Pinpoint the cell where the given text exists, returning its (x, y) midpoint coordinate. 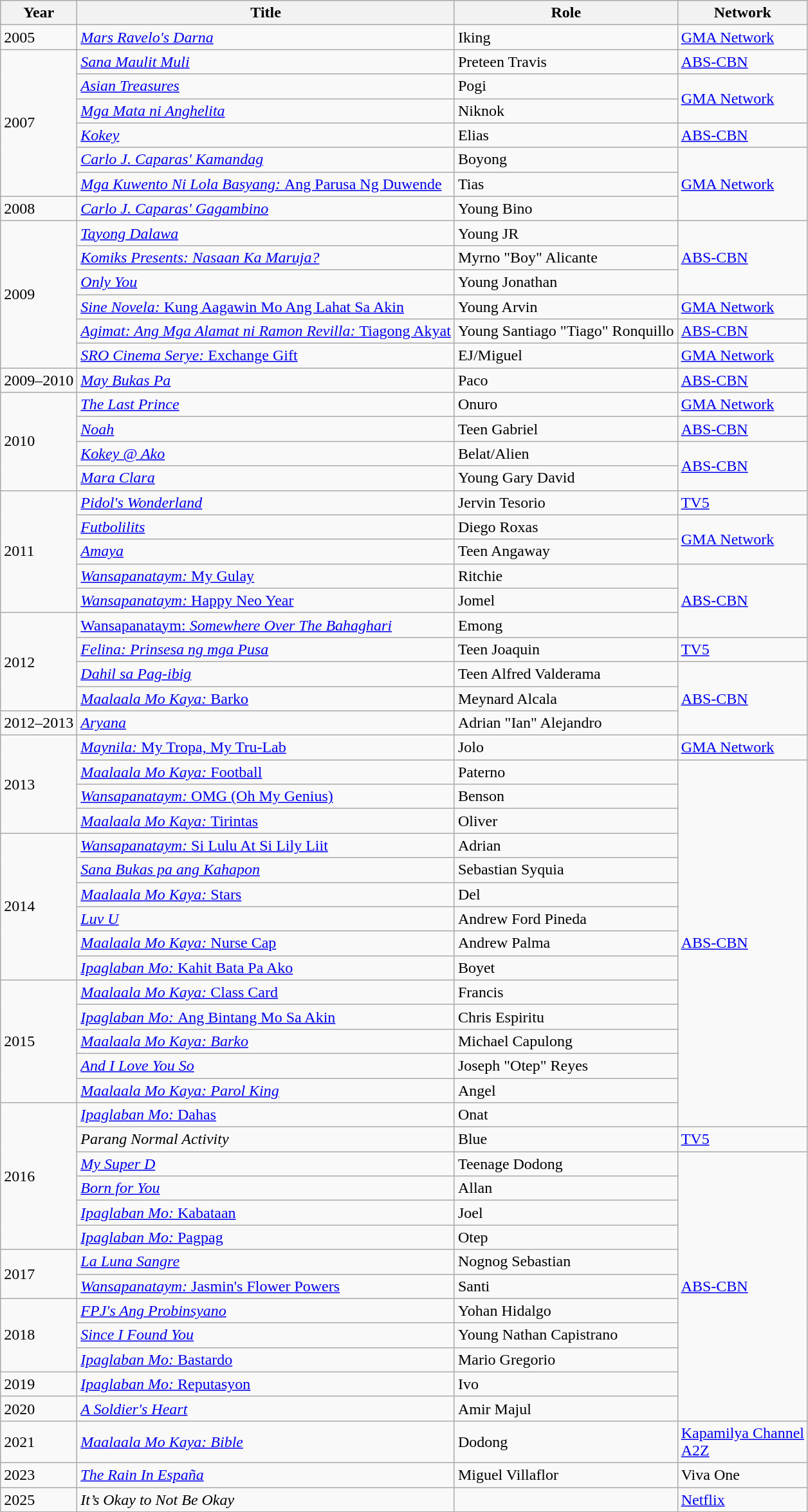
Preteen Travis (566, 62)
Kokey @ Ako (266, 454)
Agimat: Ang Mga Alamat ni Ramon Revilla: Tiagong Akyat (266, 331)
The Rain In España (266, 1475)
Francis (566, 992)
Oliver (566, 821)
Year (39, 13)
Teen Gabriel (566, 429)
Carlo J. Caparas' Kamandag (266, 160)
Pogi (566, 86)
Joel (566, 1213)
2020 (39, 1408)
Adrian (566, 845)
Paco (566, 380)
Network (742, 13)
2005 (39, 37)
Maalaala Mo Kaya: Nurse Cap (266, 943)
Amaya (266, 551)
Emong (566, 625)
My Super D (266, 1164)
Ipaglaban Mo: Kahit Bata Pa Ako (266, 968)
Michael Capulong (566, 1041)
2011 (39, 551)
Myrno "Boy" Alicante (566, 257)
Boyet (566, 968)
2015 (39, 1041)
Wansapanataym: My Gulay (266, 576)
Santi (566, 1286)
Maalaala Mo Kaya: Tirintas (266, 821)
It’s Okay to Not Be Okay (266, 1500)
2008 (39, 208)
2012 (39, 661)
Paterno (566, 772)
Jolo (566, 748)
Luv U (266, 919)
Diego Roxas (566, 527)
La Luna Sangre (266, 1262)
Andrew Palma (566, 943)
Title (266, 13)
Felina: Prinsesa ng mga Pusa (266, 649)
Adrian "Ian" Alejandro (566, 723)
Mara Clara (266, 478)
2010 (39, 441)
Futbolilits (266, 527)
A Soldier's Heart (266, 1408)
SRO Cinema Serye: Exchange Gift (266, 356)
2012–2013 (39, 723)
2019 (39, 1384)
Tayong Dalawa (266, 233)
Otep (566, 1237)
Sine Novela: Kung Aagawin Mo Ang Lahat Sa Akin (266, 307)
Joseph "Otep" Reyes (566, 1065)
Angel (566, 1091)
Ipaglaban Mo: Pagpag (266, 1237)
Ipaglaban Mo: Reputasyon (266, 1384)
2016 (39, 1176)
Pidol's Wonderland (266, 502)
Netflix (742, 1500)
Sebastian Syquia (566, 870)
2007 (39, 123)
Mga Kuwento Ni Lola Basyang: Ang Parusa Ng Duwende (266, 184)
Meynard Alcala (566, 698)
2018 (39, 1335)
Teen Alfred Valderama (566, 674)
Ipaglaban Mo: Kabataan (266, 1213)
Wansapanataym: Happy Neo Year (266, 600)
Noah (266, 429)
Yohan Hidalgo (566, 1311)
The Last Prince (266, 405)
2017 (39, 1274)
Only You (266, 282)
Niknok (566, 111)
Blue (566, 1139)
Maynila: My Tropa, My Tru-Lab (266, 748)
Young Santiago "Tiago" Ronquillo (566, 331)
Sana Bukas pa ang Kahapon (266, 870)
2021 (39, 1441)
Maalaala Mo Kaya: Football (266, 772)
Andrew Ford Pineda (566, 919)
Young Gary David (566, 478)
Teen Joaquin (566, 649)
Ipaglaban Mo: Bastardo (266, 1360)
FPJ's Ang Probinsyano (266, 1311)
Dahil sa Pag-ibig (266, 674)
Dodong (566, 1441)
Young Bino (566, 208)
Young Arvin (566, 307)
Young Nathan Capistrano (566, 1335)
Ipaglaban Mo: Ang Bintang Mo Sa Akin (266, 1017)
Ipaglaban Mo: Dahas (266, 1115)
Kokey (266, 135)
EJ/Miguel (566, 356)
Iking (566, 37)
Maalaala Mo Kaya: Class Card (266, 992)
Chris Espiritu (566, 1017)
Wansapanataym: Jasmin's Flower Powers (266, 1286)
Amir Majul (566, 1408)
May Bukas Pa (266, 380)
Ritchie (566, 576)
And I Love You So (266, 1065)
Wansapanataym: Si Lulu At Si Lily Liit (266, 845)
2013 (39, 784)
Maalaala Mo Kaya: Stars (266, 894)
Mario Gregorio (566, 1360)
Belat/Alien (566, 454)
Asian Treasures (266, 86)
Boyong (566, 160)
2009 (39, 294)
Kapamilya Channel A2Z (742, 1441)
2014 (39, 907)
Young JR (566, 233)
Onuro (566, 405)
Since I Found You (266, 1335)
Komiks Presents: Nasaan Ka Maruja? (266, 257)
Maalaala Mo Kaya: Parol King (266, 1091)
Wansapanataym: Somewhere Over The Bahaghari (266, 625)
Maalaala Mo Kaya: Bible (266, 1441)
Elias (566, 135)
2009–2010 (39, 380)
Allan (566, 1188)
Tias (566, 184)
Wansapanataym: OMG (Oh My Genius) (266, 797)
Born for You (266, 1188)
Sana Maulit Muli (266, 62)
Jomel (566, 600)
Viva One (742, 1475)
Carlo J. Caparas' Gagambino (266, 208)
Onat (566, 1115)
Miguel Villaflor (566, 1475)
Teenage Dodong (566, 1164)
Mars Ravelo's Darna (266, 37)
Del (566, 894)
Parang Normal Activity (266, 1139)
Nognog Sebastian (566, 1262)
Teen Angaway (566, 551)
Mga Mata ni Anghelita (266, 111)
Benson (566, 797)
Aryana (266, 723)
2025 (39, 1500)
Ivo (566, 1384)
2023 (39, 1475)
Young Jonathan (566, 282)
Role (566, 13)
Jervin Tesorio (566, 502)
